Output the (X, Y) coordinate of the center of the cell containing the given text.  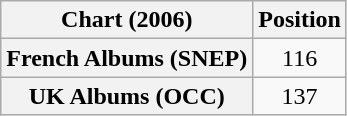
137 (300, 96)
French Albums (SNEP) (127, 58)
UK Albums (OCC) (127, 96)
116 (300, 58)
Chart (2006) (127, 20)
Position (300, 20)
